Detect which cell encompasses the target text, then output its (x, y) center coordinate. 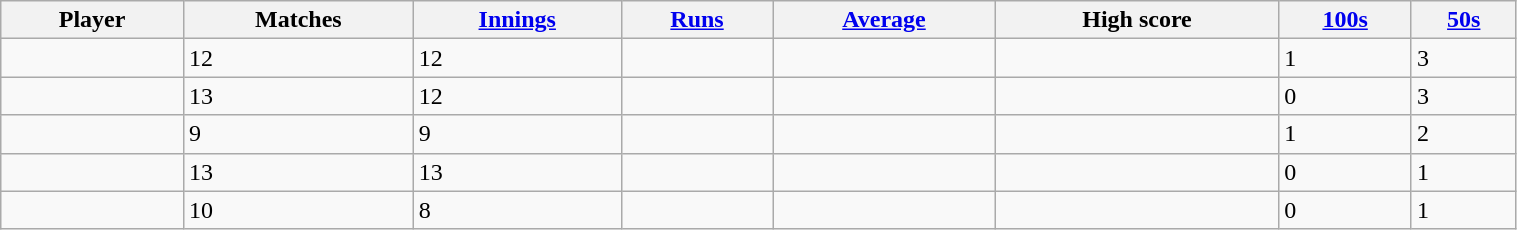
100s (1346, 20)
8 (517, 210)
2 (1464, 134)
Average (884, 20)
Matches (298, 20)
Runs (697, 20)
50s (1464, 20)
High score (1137, 20)
Player (92, 20)
Innings (517, 20)
10 (298, 210)
